Detect which cell encompasses the target text, then output its [X, Y] center coordinate. 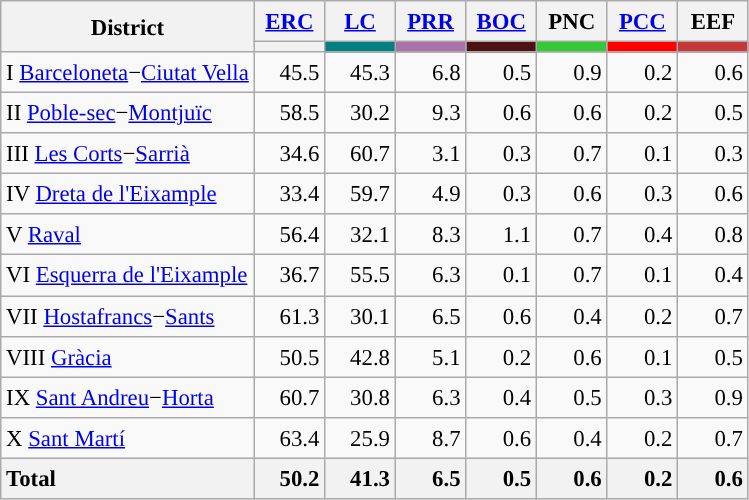
PNC [572, 22]
VII Hostafrancs−Sants [128, 316]
4.9 [430, 194]
X Sant Martí [128, 438]
30.1 [360, 316]
32.1 [360, 234]
33.4 [290, 194]
II Poble-sec−Montjuïc [128, 114]
1.1 [502, 234]
PRR [430, 22]
45.5 [290, 72]
Total [128, 478]
6.8 [430, 72]
36.7 [290, 276]
50.2 [290, 478]
District [128, 26]
55.5 [360, 276]
25.9 [360, 438]
I Barceloneta−Ciutat Vella [128, 72]
56.4 [290, 234]
63.4 [290, 438]
45.3 [360, 72]
59.7 [360, 194]
ERC [290, 22]
61.3 [290, 316]
0.8 [714, 234]
58.5 [290, 114]
VI Esquerra de l'Eixample [128, 276]
III Les Corts−Sarrià [128, 154]
VIII Gràcia [128, 356]
50.5 [290, 356]
5.1 [430, 356]
V Raval [128, 234]
30.8 [360, 398]
41.3 [360, 478]
3.1 [430, 154]
EEF [714, 22]
IX Sant Andreu−Horta [128, 398]
IV Dreta de l'Eixample [128, 194]
PCC [642, 22]
LC [360, 22]
42.8 [360, 356]
30.2 [360, 114]
9.3 [430, 114]
BOC [502, 22]
8.3 [430, 234]
34.6 [290, 154]
8.7 [430, 438]
